Search for the cell housing the specified text and yield its (x, y) center coordinate. 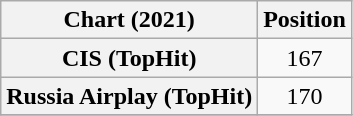
170 (305, 96)
Position (305, 20)
Chart (2021) (130, 20)
CIS (TopHit) (130, 58)
Russia Airplay (TopHit) (130, 96)
167 (305, 58)
